From the cell containing the given text, extract its center point as [x, y] coordinate. 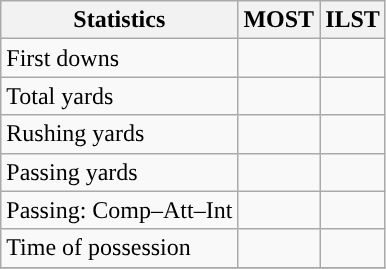
MOST [279, 20]
Statistics [120, 20]
First downs [120, 58]
Rushing yards [120, 134]
Passing yards [120, 172]
Time of possession [120, 248]
ILST [353, 20]
Passing: Comp–Att–Int [120, 210]
Total yards [120, 96]
